Return the [X, Y] coordinate for the center point of the cell that contains the specified text.  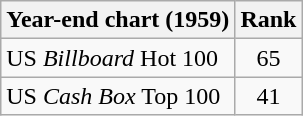
Year-end chart (1959) [118, 20]
65 [268, 58]
Rank [268, 20]
US Billboard Hot 100 [118, 58]
41 [268, 96]
US Cash Box Top 100 [118, 96]
